Detect which cell encompasses the target text, then output its [x, y] center coordinate. 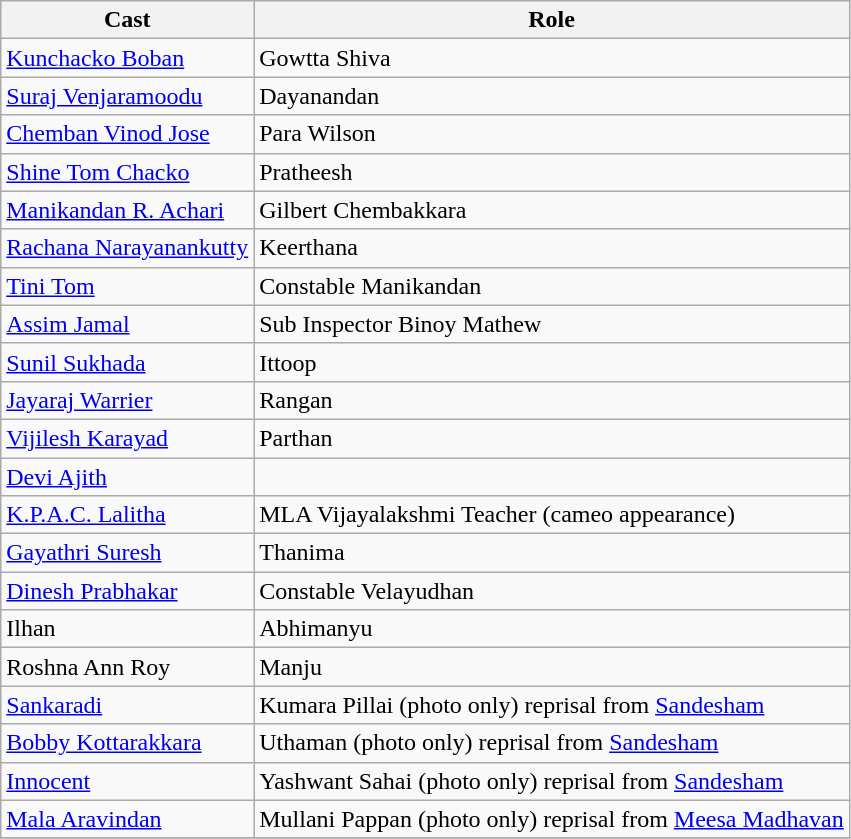
Rangan [552, 400]
Thanima [552, 553]
Pratheesh [552, 172]
MLA Vijayalakshmi Teacher (cameo appearance) [552, 515]
Kumara Pillai (photo only) reprisal from Sandesham [552, 705]
Gayathri Suresh [128, 553]
Constable Velayudhan [552, 591]
Uthaman (photo only) reprisal from Sandesham [552, 743]
Mala Aravindan [128, 819]
Devi Ajith [128, 477]
Keerthana [552, 248]
Ittoop [552, 362]
Chemban Vinod Jose [128, 134]
Para Wilson [552, 134]
Abhimanyu [552, 629]
Sankaradi [128, 705]
Dinesh Prabhakar [128, 591]
Innocent [128, 781]
Yashwant Sahai (photo only) reprisal from Sandesham [552, 781]
Rachana Narayanankutty [128, 248]
Roshna Ann Roy [128, 667]
Suraj Venjaramoodu [128, 96]
Kunchacko Boban [128, 58]
Constable Manikandan [552, 286]
Ilhan [128, 629]
Gowtta Shiva [552, 58]
Shine Tom Chacko [128, 172]
Dayanandan [552, 96]
K.P.A.C. Lalitha [128, 515]
Manikandan R. Achari [128, 210]
Sunil Sukhada [128, 362]
Bobby Kottarakkara [128, 743]
Vijilesh Karayad [128, 438]
Tini Tom [128, 286]
Cast [128, 20]
Manju [552, 667]
Gilbert Chembakkara [552, 210]
Jayaraj Warrier [128, 400]
Parthan [552, 438]
Mullani Pappan (photo only) reprisal from Meesa Madhavan [552, 819]
Assim Jamal [128, 324]
Role [552, 20]
Sub Inspector Binoy Mathew [552, 324]
